From the cell containing the given text, extract its center point as (X, Y) coordinate. 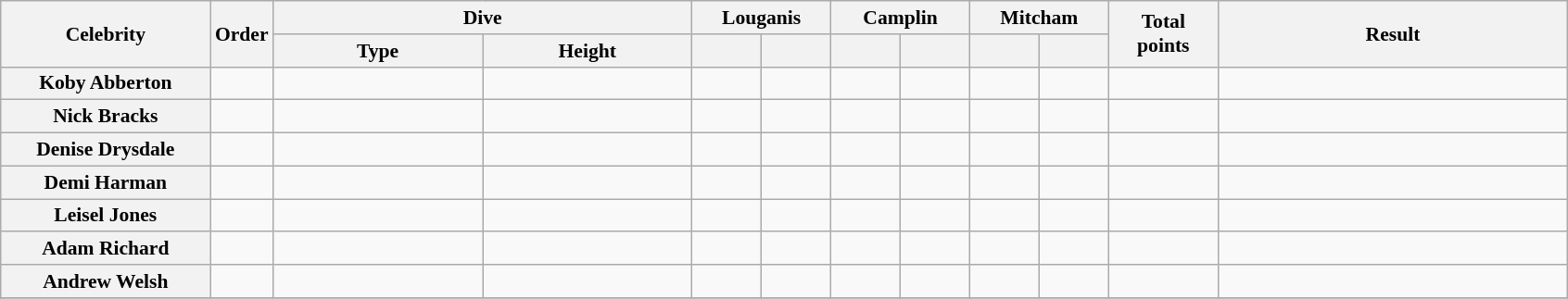
Type (378, 51)
Demi Harman (106, 182)
Mitcham (1039, 18)
Koby Abberton (106, 83)
Celebrity (106, 33)
Leisel Jones (106, 216)
Denise Drysdale (106, 150)
Dive (483, 18)
Andrew Welsh (106, 281)
Height (588, 51)
Adam Richard (106, 249)
Result (1392, 33)
Order (242, 33)
Nick Bracks (106, 117)
Camplin (901, 18)
Louganis (762, 18)
Totalpoints (1163, 33)
